Identify which cell holds the provided text, then report its (X, Y) central coordinate. 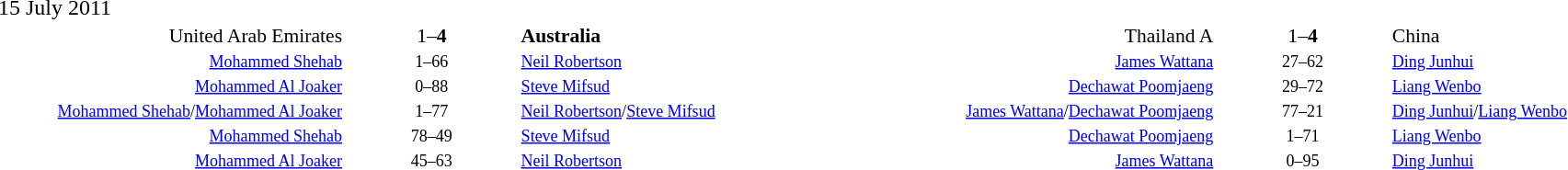
78–49 (432, 137)
Thailand A (1041, 35)
1–66 (432, 62)
Australia (693, 35)
Neil Robertson/Steve Mifsud (693, 111)
0–88 (432, 87)
77–21 (1302, 111)
1–77 (432, 111)
1–71 (1302, 137)
29–72 (1302, 87)
James Wattana (1041, 62)
27–62 (1302, 62)
Neil Robertson (693, 62)
James Wattana/Dechawat Poomjaeng (1041, 111)
